Provide the (X, Y) coordinate of the cell's center where the given text is located.  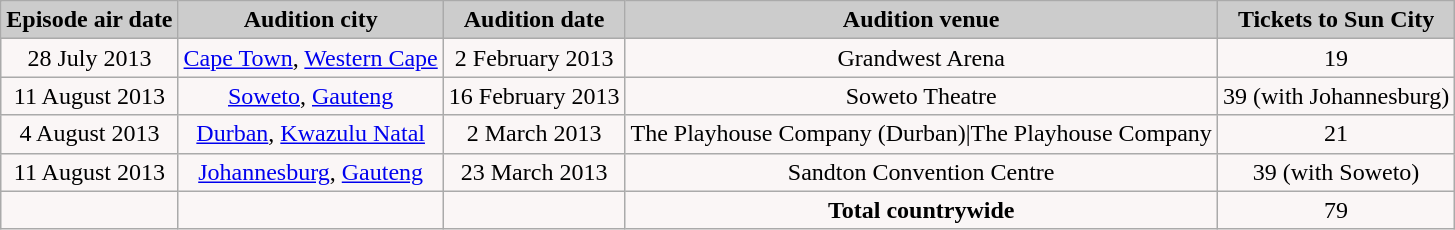
Durban, Kwazulu Natal (310, 134)
2 March 2013 (534, 134)
39 (with Johannesburg) (1336, 96)
Tickets to Sun City (1336, 20)
Sandton Convention Centre (921, 172)
16 February 2013 (534, 96)
Johannesburg, Gauteng (310, 172)
19 (1336, 58)
28 July 2013 (90, 58)
Audition date (534, 20)
Audition city (310, 20)
4 August 2013 (90, 134)
79 (1336, 210)
39 (with Soweto) (1336, 172)
Episode air date (90, 20)
23 March 2013 (534, 172)
The Playhouse Company (Durban)|The Playhouse Company (921, 134)
Total countrywide (921, 210)
Soweto, Gauteng (310, 96)
2 February 2013 (534, 58)
Soweto Theatre (921, 96)
Grandwest Arena (921, 58)
Cape Town, Western Cape (310, 58)
21 (1336, 134)
Audition venue (921, 20)
